Search for the cell housing the specified text and yield its (X, Y) center coordinate. 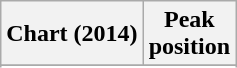
Chart (2014) (72, 34)
Peakposition (189, 34)
